For the text-containing cell, return its midpoint in [x, y] coordinate format. 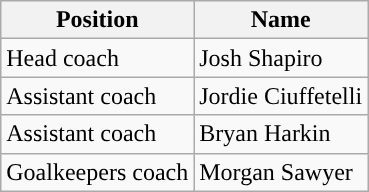
Josh Shapiro [281, 58]
Jordie Ciuffetelli [281, 96]
Goalkeepers coach [98, 172]
Position [98, 20]
Head coach [98, 58]
Name [281, 20]
Bryan Harkin [281, 134]
Morgan Sawyer [281, 172]
